Capture the cell that displays the provided text and extract its [X, Y] central coordinate. 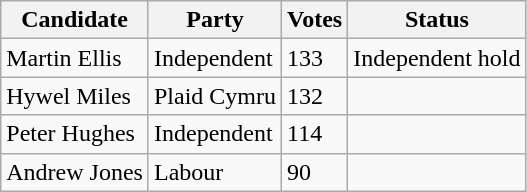
Votes [315, 20]
Independent hold [437, 58]
Party [214, 20]
114 [315, 134]
Labour [214, 172]
Peter Hughes [75, 134]
Andrew Jones [75, 172]
132 [315, 96]
90 [315, 172]
Candidate [75, 20]
Plaid Cymru [214, 96]
Hywel Miles [75, 96]
Martin Ellis [75, 58]
Status [437, 20]
133 [315, 58]
